Output the (x, y) coordinate of the center of the cell containing the given text.  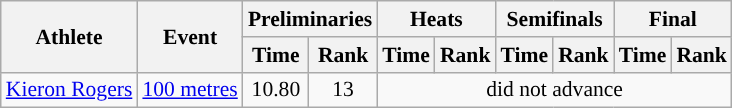
Heats (436, 19)
Event (190, 36)
Semifinals (554, 19)
Athlete (70, 36)
Kieron Rogers (70, 90)
Preliminaries (310, 19)
Final (673, 19)
13 (343, 90)
100 metres (190, 90)
10.80 (276, 90)
did not advance (554, 90)
